Extract the (x, y) coordinate from the center of the cell holding the provided text.  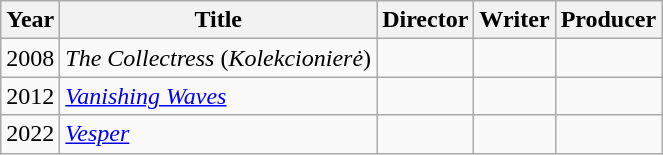
Director (426, 20)
Vesper (218, 134)
2008 (30, 58)
Writer (514, 20)
2012 (30, 96)
Vanishing Waves (218, 96)
Year (30, 20)
Title (218, 20)
Producer (608, 20)
The Collectress (Kolekcionierė) (218, 58)
2022 (30, 134)
